Return (x, y) of the center of cell containing provided text 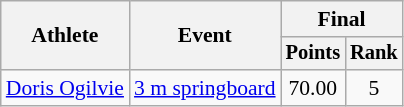
Doris Ogilvie (65, 88)
70.00 (313, 88)
Athlete (65, 36)
3 m springboard (205, 88)
Rank (374, 54)
5 (374, 88)
Points (313, 54)
Event (205, 36)
Final (342, 19)
